Return the [x, y] coordinate for the center point of the cell that contains the specified text.  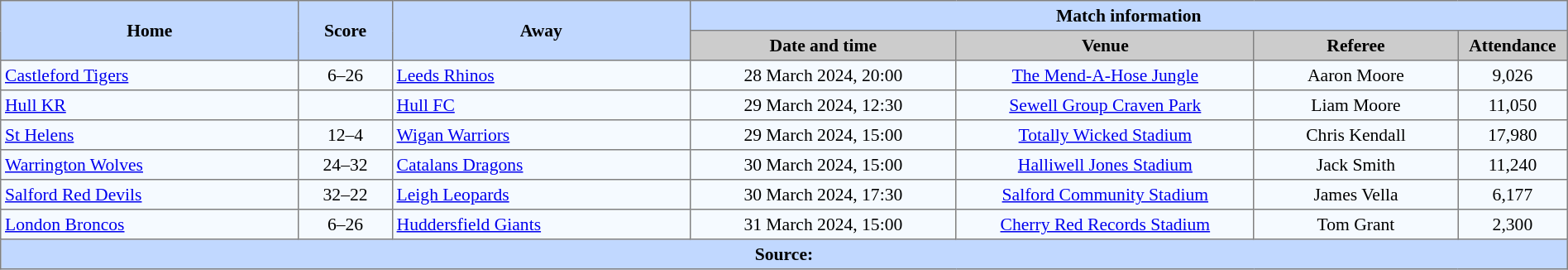
Leigh Leopards [541, 195]
Hull FC [541, 105]
Catalans Dragons [541, 165]
Score [346, 31]
Away [541, 31]
Hull KR [150, 105]
Home [150, 31]
James Vella [1355, 195]
11,050 [1513, 105]
24–32 [346, 165]
London Broncos [150, 224]
31 March 2024, 15:00 [823, 224]
2,300 [1513, 224]
17,980 [1513, 135]
The Mend-A-Hose Jungle [1105, 75]
11,240 [1513, 165]
6,177 [1513, 195]
Attendance [1513, 46]
Liam Moore [1355, 105]
9,026 [1513, 75]
Source: [784, 254]
12–4 [346, 135]
Match information [1128, 16]
Wigan Warriors [541, 135]
Tom Grant [1355, 224]
St Helens [150, 135]
Jack Smith [1355, 165]
Cherry Red Records Stadium [1105, 224]
30 March 2024, 17:30 [823, 195]
Venue [1105, 46]
Totally Wicked Stadium [1105, 135]
Salford Community Stadium [1105, 195]
Referee [1355, 46]
30 March 2024, 15:00 [823, 165]
Leeds Rhinos [541, 75]
32–22 [346, 195]
Castleford Tigers [150, 75]
Chris Kendall [1355, 135]
Salford Red Devils [150, 195]
29 March 2024, 15:00 [823, 135]
28 March 2024, 20:00 [823, 75]
Warrington Wolves [150, 165]
Aaron Moore [1355, 75]
29 March 2024, 12:30 [823, 105]
Date and time [823, 46]
Huddersfield Giants [541, 224]
Halliwell Jones Stadium [1105, 165]
Sewell Group Craven Park [1105, 105]
